Output the (x, y) coordinate of the center of the cell containing the given text.  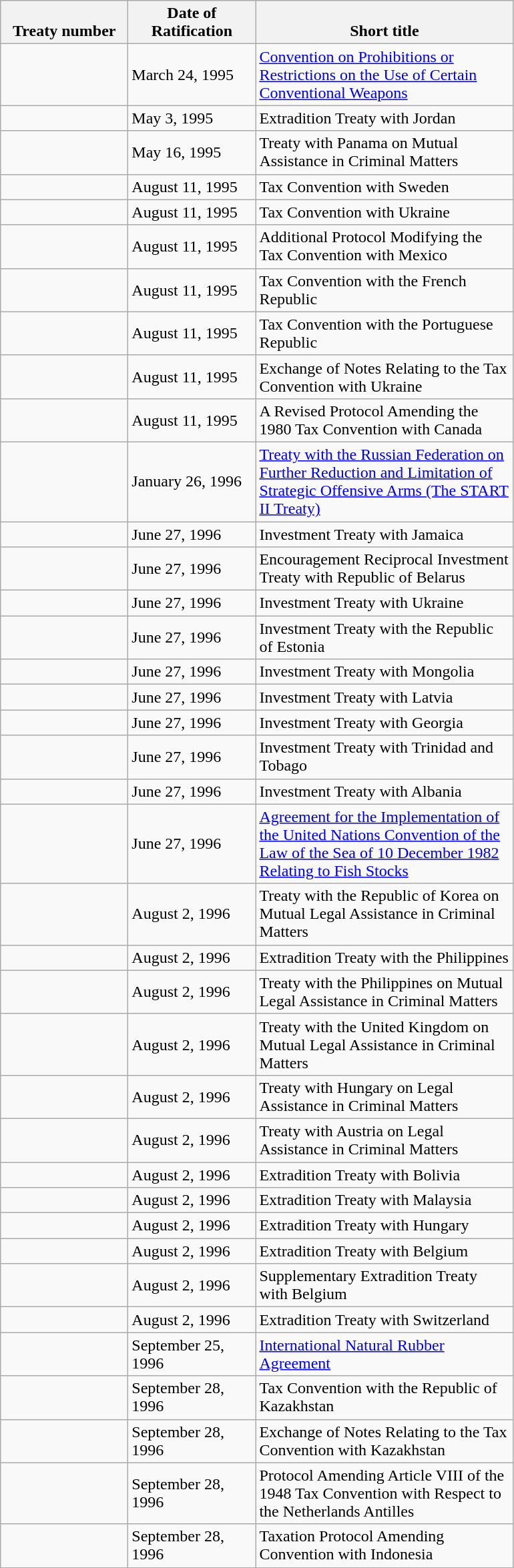
A Revised Protocol Amending the 1980 Tax Convention with Canada (384, 420)
Investment Treaty with Trinidad and Tobago (384, 757)
Treaty number (64, 23)
Treaty with the Russian Federation on Further Reduction and Limitation of Strategic Offensive Arms (The START II Treaty) (384, 482)
Tax Convention with the Republic of Kazakhstan (384, 1397)
Tax Convention with Ukraine (384, 212)
Extradition Treaty with Bolivia (384, 1175)
March 24, 1995 (192, 75)
Short title (384, 23)
Exchange of Notes Relating to the Tax Convention with Ukraine (384, 376)
Treaty with the United Kingdom on Mutual Legal Assistance in Criminal Matters (384, 1044)
January 26, 1996 (192, 482)
Investment Treaty with Albania (384, 791)
Tax Convention with Sweden (384, 187)
Investment Treaty with Jamaica (384, 534)
Extradition Treaty with the Philippines (384, 957)
Additional Protocol Modifying the Tax Convention with Mexico (384, 247)
Agreement for the Implementation of the United Nations Convention of the Law of the Sea of 10 December 1982 Relating to Fish Stocks (384, 843)
Extradition Treaty with Jordan (384, 118)
Treaty with the Philippines on Mutual Legal Assistance in Criminal Matters (384, 992)
Taxation Protocol Amending Convention with Indonesia (384, 1545)
Investment Treaty with Georgia (384, 723)
September 25, 1996 (192, 1354)
Protocol Amending Article VIII of the 1948 Tax Convention with Respect to the Netherlands Antilles (384, 1493)
Extradition Treaty with Switzerland (384, 1320)
Exchange of Notes Relating to the Tax Convention with Kazakhstan (384, 1441)
Tax Convention with the French Republic (384, 290)
Convention on Prohibitions or Restrictions on the Use of Certain Conventional Weapons (384, 75)
May 3, 1995 (192, 118)
International Natural Rubber Agreement (384, 1354)
Date of Ratification (192, 23)
Investment Treaty with the Republic of Estonia (384, 638)
Investment Treaty with Latvia (384, 697)
Extradition Treaty with Belgium (384, 1251)
Investment Treaty with Mongolia (384, 672)
Extradition Treaty with Hungary (384, 1226)
Treaty with Panama on Mutual Assistance in Criminal Matters (384, 152)
Treaty with the Republic of Korea on Mutual Legal Assistance in Criminal Matters (384, 914)
Supplementary Extradition Treaty with Belgium (384, 1285)
Encouragement Reciprocal Investment Treaty with Republic of Belarus (384, 568)
Extradition Treaty with Malaysia (384, 1200)
Treaty with Austria on Legal Assistance in Criminal Matters (384, 1140)
Tax Convention with the Portuguese Republic (384, 334)
May 16, 1995 (192, 152)
Investment Treaty with Ukraine (384, 603)
Treaty with Hungary on Legal Assistance in Criminal Matters (384, 1097)
